Locate the cell with the specified text and output its (x, y) center coordinate. 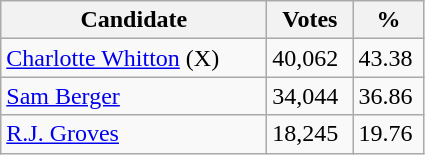
Sam Berger (134, 96)
43.38 (388, 58)
Charlotte Whitton (X) (134, 58)
34,044 (310, 96)
R.J. Groves (134, 134)
19.76 (388, 134)
18,245 (310, 134)
Candidate (134, 20)
36.86 (388, 96)
Votes (310, 20)
% (388, 20)
40,062 (310, 58)
